Provide the (X, Y) coordinate of the cell's center where the given text is located.  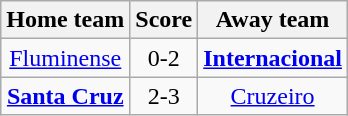
Fluminense (66, 58)
Santa Cruz (66, 96)
Score (164, 20)
Cruzeiro (273, 96)
Home team (66, 20)
0-2 (164, 58)
Internacional (273, 58)
2-3 (164, 96)
Away team (273, 20)
